Determine the (x, y) coordinate at the center of the cell enclosing the given text.  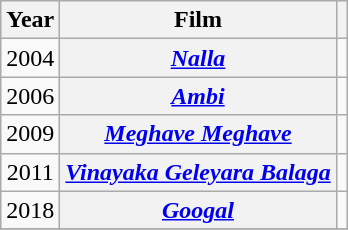
2004 (30, 58)
2018 (30, 210)
Year (30, 20)
Ambi (198, 96)
2011 (30, 172)
2006 (30, 96)
Film (198, 20)
Nalla (198, 58)
Meghave Meghave (198, 134)
Vinayaka Geleyara Balaga (198, 172)
Googal (198, 210)
2009 (30, 134)
